Scan for the cell matching the given text and deliver its [x, y] coordinate at center. 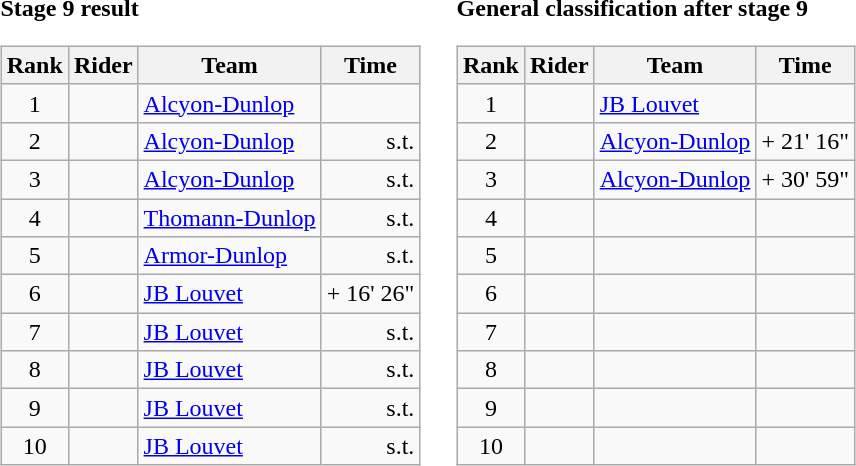
Thomann-Dunlop [230, 217]
+ 30' 59" [806, 179]
+ 21' 16" [806, 141]
+ 16' 26" [370, 294]
Armor-Dunlop [230, 256]
